Determine the (x, y) coordinate at the center of the cell enclosing the given text.  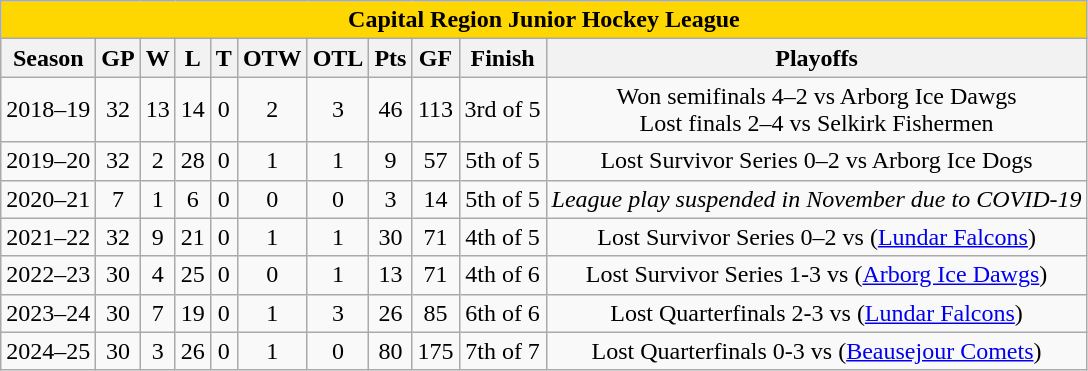
Season (48, 58)
2023–24 (48, 313)
25 (192, 275)
4th of 5 (502, 237)
7th of 7 (502, 351)
GF (436, 58)
OTW (272, 58)
Lost Survivor Series 0–2 vs (Lundar Falcons) (816, 237)
113 (436, 110)
Playoffs (816, 58)
6th of 6 (502, 313)
6 (192, 199)
80 (390, 351)
2021–22 (48, 237)
T (224, 58)
Lost Quarterfinals 0-3 vs (Beausejour Comets) (816, 351)
2020–21 (48, 199)
Lost Survivor Series 1-3 vs (Arborg Ice Dawgs) (816, 275)
2022–23 (48, 275)
2019–20 (48, 161)
4 (158, 275)
2024–25 (48, 351)
Capital Region Junior Hockey League (544, 20)
Lost Quarterfinals 2-3 vs (Lundar Falcons) (816, 313)
3rd of 5 (502, 110)
85 (436, 313)
L (192, 58)
Pts (390, 58)
19 (192, 313)
4th of 6 (502, 275)
175 (436, 351)
Finish (502, 58)
57 (436, 161)
League play suspended in November due to COVID-19 (816, 199)
28 (192, 161)
OTL (338, 58)
21 (192, 237)
2018–19 (48, 110)
GP (118, 58)
46 (390, 110)
Won semifinals 4–2 vs Arborg Ice DawgsLost finals 2–4 vs Selkirk Fishermen (816, 110)
W (158, 58)
Lost Survivor Series 0–2 vs Arborg Ice Dogs (816, 161)
